Identify which cell holds the provided text, then report its [X, Y] central coordinate. 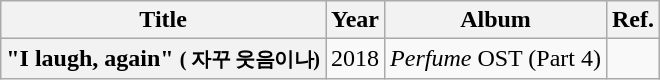
2018 [356, 59]
"I laugh, again" ( 자꾸 웃음이나) [164, 59]
Perfume OST (Part 4) [496, 59]
Year [356, 20]
Title [164, 20]
Ref. [632, 20]
Album [496, 20]
